Pinpoint the cell where the given text exists, returning its (x, y) midpoint coordinate. 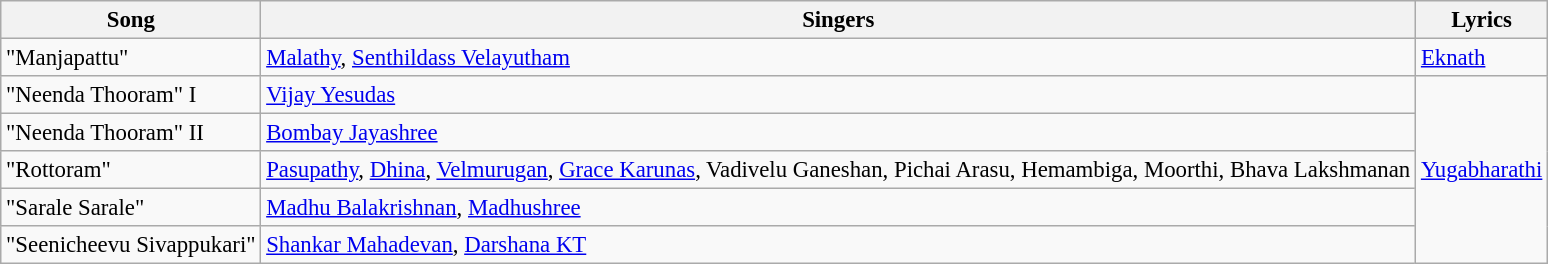
Bombay Jayashree (838, 133)
Lyrics (1482, 20)
"Rottoram" (131, 170)
"Manjapattu" (131, 58)
Yugabharathi (1482, 170)
Song (131, 20)
Madhu Balakrishnan, Madhushree (838, 208)
Pasupathy, Dhina, Velmurugan, Grace Karunas, Vadivelu Ganeshan, Pichai Arasu, Hemambiga, Moorthi, Bhava Lakshmanan (838, 170)
"Neenda Thooram" I (131, 95)
Singers (838, 20)
"Seenicheevu Sivappukari" (131, 245)
Shankar Mahadevan, Darshana KT (838, 245)
Eknath (1482, 58)
"Neenda Thooram" II (131, 133)
Malathy, Senthildass Velayutham (838, 58)
"Sarale Sarale" (131, 208)
Vijay Yesudas (838, 95)
